Scan for the cell matching the given text and deliver its [X, Y] coordinate at center. 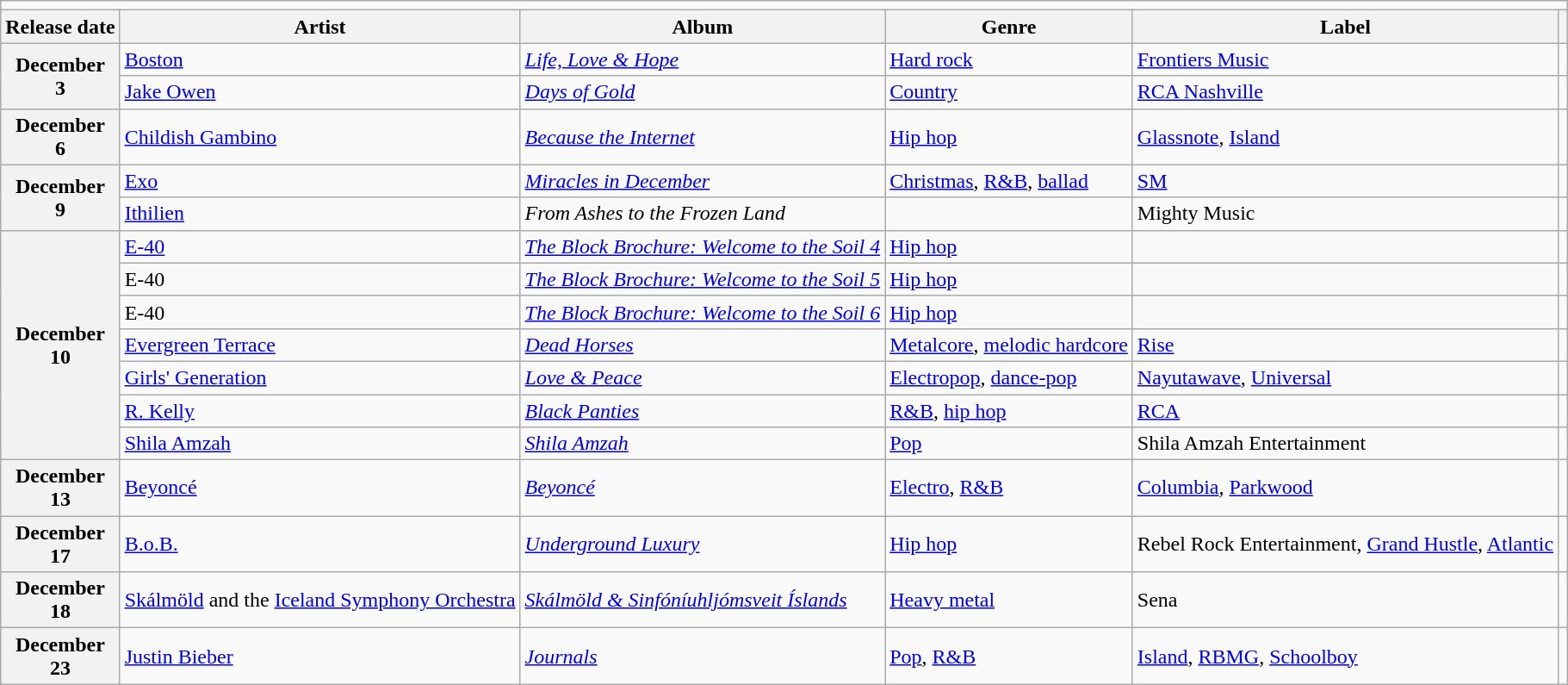
RCA [1345, 411]
SM [1345, 181]
RCA Nashville [1345, 92]
Country [1009, 92]
Skálmöld and the Iceland Symphony Orchestra [320, 600]
Sena [1345, 600]
December6 [60, 136]
The Block Brochure: Welcome to the Soil 6 [703, 312]
Life, Love & Hope [703, 59]
The Block Brochure: Welcome to the Soil 4 [703, 246]
December23 [60, 657]
Pop, R&B [1009, 657]
Island, RBMG, Schoolboy [1345, 657]
Frontiers Music [1345, 59]
Exo [320, 181]
December13 [60, 488]
Metalcore, melodic hardcore [1009, 345]
Rise [1345, 345]
Justin Bieber [320, 657]
December18 [60, 600]
Because the Internet [703, 136]
Days of Gold [703, 92]
Electro, R&B [1009, 488]
Genre [1009, 27]
Heavy metal [1009, 600]
Columbia, Parkwood [1345, 488]
Jake Owen [320, 92]
Shila Amzah Entertainment [1345, 444]
From Ashes to the Frozen Land [703, 214]
Dead Horses [703, 345]
Childish Gambino [320, 136]
Electropop, dance-pop [1009, 377]
Skálmöld & Sinfóníuhljómsveit Íslands [703, 600]
Release date [60, 27]
December9 [60, 197]
Album [703, 27]
Hard rock [1009, 59]
Girls' Generation [320, 377]
R&B, hip hop [1009, 411]
Journals [703, 657]
Underground Luxury [703, 545]
Ithilien [320, 214]
Mighty Music [1345, 214]
R. Kelly [320, 411]
Artist [320, 27]
Boston [320, 59]
The Block Brochure: Welcome to the Soil 5 [703, 279]
B.o.B. [320, 545]
December3 [60, 76]
Miracles in December [703, 181]
Nayutawave, Universal [1345, 377]
Pop [1009, 444]
Evergreen Terrace [320, 345]
Black Panties [703, 411]
Rebel Rock Entertainment, Grand Hustle, Atlantic [1345, 545]
December17 [60, 545]
Label [1345, 27]
Love & Peace [703, 377]
Christmas, R&B, ballad [1009, 181]
December10 [60, 345]
Glassnote, Island [1345, 136]
